Provide the (X, Y) coordinate of the cell's center where the given text is located.  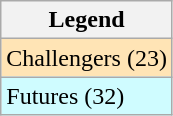
Legend (87, 20)
Futures (32) (87, 96)
Challengers (23) (87, 58)
